Provide the (x, y) coordinate of the cell's center where the given text is located.  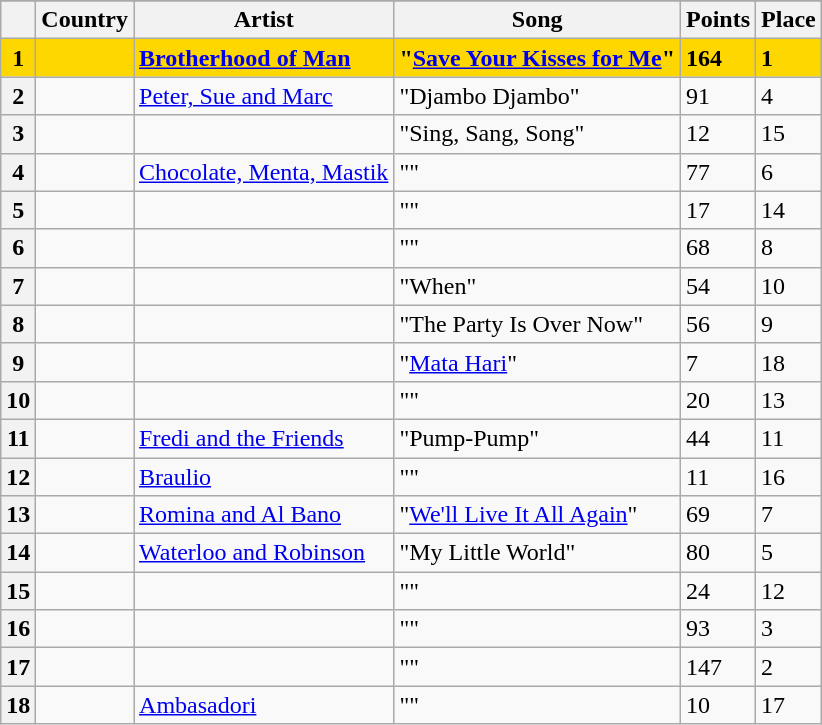
44 (718, 438)
Place (789, 20)
"The Party Is Over Now" (538, 324)
69 (718, 515)
Ambasadori (264, 705)
Brotherhood of Man (264, 58)
164 (718, 58)
147 (718, 667)
"Djambo Djambo" (538, 96)
"My Little World" (538, 553)
80 (718, 553)
Waterloo and Robinson (264, 553)
Romina and Al Bano (264, 515)
"Save Your Kisses for Me" (538, 58)
"When" (538, 286)
54 (718, 286)
Peter, Sue and Marc (264, 96)
"Sing, Sang, Song" (538, 134)
77 (718, 172)
Braulio (264, 477)
93 (718, 629)
68 (718, 248)
20 (718, 400)
"Mata Hari" (538, 362)
Points (718, 20)
Artist (264, 20)
24 (718, 591)
56 (718, 324)
"We'll Live It All Again" (538, 515)
Chocolate, Menta, Mastik (264, 172)
91 (718, 96)
Country (85, 20)
"Pump-Pump" (538, 438)
Fredi and the Friends (264, 438)
Song (538, 20)
